Pinpoint the cell where the given text exists, returning its [x, y] midpoint coordinate. 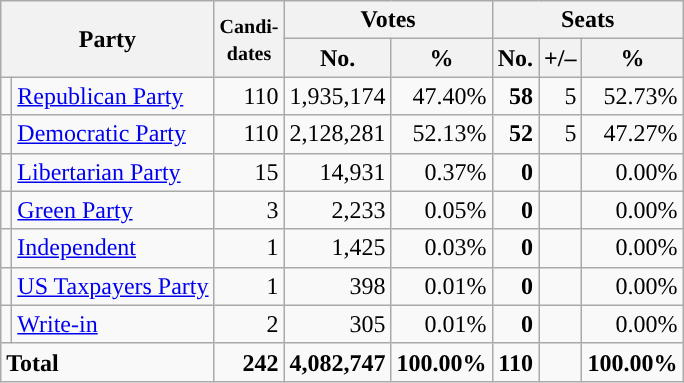
1,935,174 [338, 96]
15 [249, 172]
47.27% [632, 134]
Libertarian Party [113, 172]
Total [108, 362]
1,425 [338, 248]
Republican Party [113, 96]
Votes [388, 20]
Write-in [113, 324]
52 [515, 134]
398 [338, 286]
0.37% [442, 172]
Party [108, 39]
2,233 [338, 210]
52.73% [632, 96]
Green Party [113, 210]
305 [338, 324]
Candi-dates [249, 39]
+/– [560, 58]
Independent [113, 248]
3 [249, 210]
Seats [588, 20]
58 [515, 96]
0.05% [442, 210]
0.03% [442, 248]
Democratic Party [113, 134]
52.13% [442, 134]
47.40% [442, 96]
2,128,281 [338, 134]
US Taxpayers Party [113, 286]
4,082,747 [338, 362]
242 [249, 362]
14,931 [338, 172]
2 [249, 324]
